Identify which cell holds the provided text, then report its [X, Y] central coordinate. 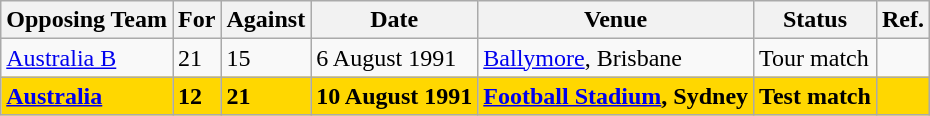
Tour match [816, 58]
12 [197, 96]
10 August 1991 [394, 96]
6 August 1991 [394, 58]
Australia [87, 96]
Venue [616, 20]
For [197, 20]
Status [816, 20]
Test match [816, 96]
Ref. [902, 20]
Against [266, 20]
15 [266, 58]
Opposing Team [87, 20]
Ballymore, Brisbane [616, 58]
Football Stadium, Sydney [616, 96]
Australia B [87, 58]
Date [394, 20]
